Return (x, y) of the center of cell containing provided text 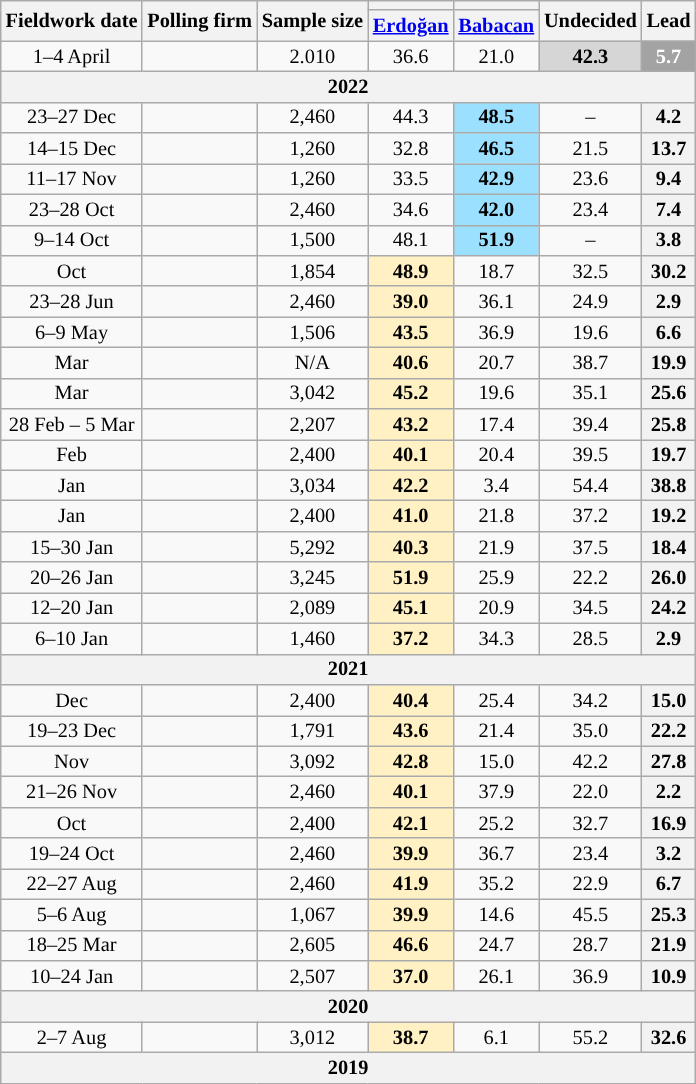
22.0 (590, 792)
44.3 (411, 118)
34.6 (411, 210)
42.8 (411, 762)
Babacan (496, 26)
55.2 (590, 1038)
9.4 (669, 178)
23–28 Oct (72, 210)
25.3 (669, 914)
N/A (312, 362)
2022 (348, 86)
36.7 (496, 854)
42.1 (411, 822)
32.5 (590, 270)
Fieldwork date (72, 20)
32.7 (590, 822)
2019 (348, 1068)
41.9 (411, 884)
7.4 (669, 210)
3.2 (669, 854)
19–24 Oct (72, 854)
40.6 (411, 362)
1,854 (312, 270)
13.7 (669, 148)
39.0 (411, 302)
23.6 (590, 178)
Dec (72, 700)
28 Feb – 5 Mar (72, 424)
4.2 (669, 118)
46.5 (496, 148)
45.2 (411, 394)
48.5 (496, 118)
26.1 (496, 976)
6.1 (496, 1038)
21–26 Nov (72, 792)
21.5 (590, 148)
2,507 (312, 976)
2021 (348, 670)
25.6 (669, 394)
1,460 (312, 638)
9–14 Oct (72, 240)
22.9 (590, 884)
12–20 Jan (72, 608)
21.4 (496, 730)
Sample size (312, 20)
18–25 Mar (72, 946)
32.6 (669, 1038)
2,089 (312, 608)
2.010 (312, 56)
1,506 (312, 332)
3,042 (312, 394)
35.0 (590, 730)
19–23 Dec (72, 730)
15–30 Jan (72, 546)
43.6 (411, 730)
Lead (669, 20)
35.1 (590, 394)
16.9 (669, 822)
25.8 (669, 424)
36.6 (411, 56)
2.2 (669, 792)
20.9 (496, 608)
48.1 (411, 240)
3,034 (312, 486)
25.4 (496, 700)
5,292 (312, 546)
48.9 (411, 270)
37.5 (590, 546)
28.5 (590, 638)
2020 (348, 1006)
3,012 (312, 1038)
41.0 (411, 516)
42.3 (590, 56)
6.7 (669, 884)
2–7 Aug (72, 1038)
43.5 (411, 332)
40.3 (411, 546)
2,207 (312, 424)
42.0 (496, 210)
2,605 (312, 946)
46.6 (411, 946)
3.8 (669, 240)
21.0 (496, 56)
3,245 (312, 578)
23–28 Jun (72, 302)
17.4 (496, 424)
20.4 (496, 454)
Polling firm (199, 20)
34.2 (590, 700)
18.4 (669, 546)
19.2 (669, 516)
45.1 (411, 608)
14.6 (496, 914)
Undecided (590, 20)
Erdoğan (411, 26)
19.7 (669, 454)
24.2 (669, 608)
21.8 (496, 516)
1,067 (312, 914)
54.4 (590, 486)
23–27 Dec (72, 118)
6.6 (669, 332)
3.4 (496, 486)
10.9 (669, 976)
42.9 (496, 178)
24.9 (590, 302)
45.5 (590, 914)
34.3 (496, 638)
26.0 (669, 578)
40.4 (411, 700)
37.0 (411, 976)
27.8 (669, 762)
1,500 (312, 240)
6–9 May (72, 332)
30.2 (669, 270)
32.8 (411, 148)
18.7 (496, 270)
33.5 (411, 178)
Nov (72, 762)
38.8 (669, 486)
1–4 April (72, 56)
34.5 (590, 608)
37.9 (496, 792)
Feb (72, 454)
24.7 (496, 946)
39.4 (590, 424)
25.2 (496, 822)
11–17 Nov (72, 178)
3,092 (312, 762)
28.7 (590, 946)
25.9 (496, 578)
19.9 (669, 362)
36.1 (496, 302)
35.2 (496, 884)
10–24 Jan (72, 976)
20.7 (496, 362)
20–26 Jan (72, 578)
5–6 Aug (72, 914)
22–27 Aug (72, 884)
39.5 (590, 454)
14–15 Dec (72, 148)
1,791 (312, 730)
6–10 Jan (72, 638)
43.2 (411, 424)
5.7 (669, 56)
